Extract the [x, y] coordinate from the center of the cell holding the provided text.  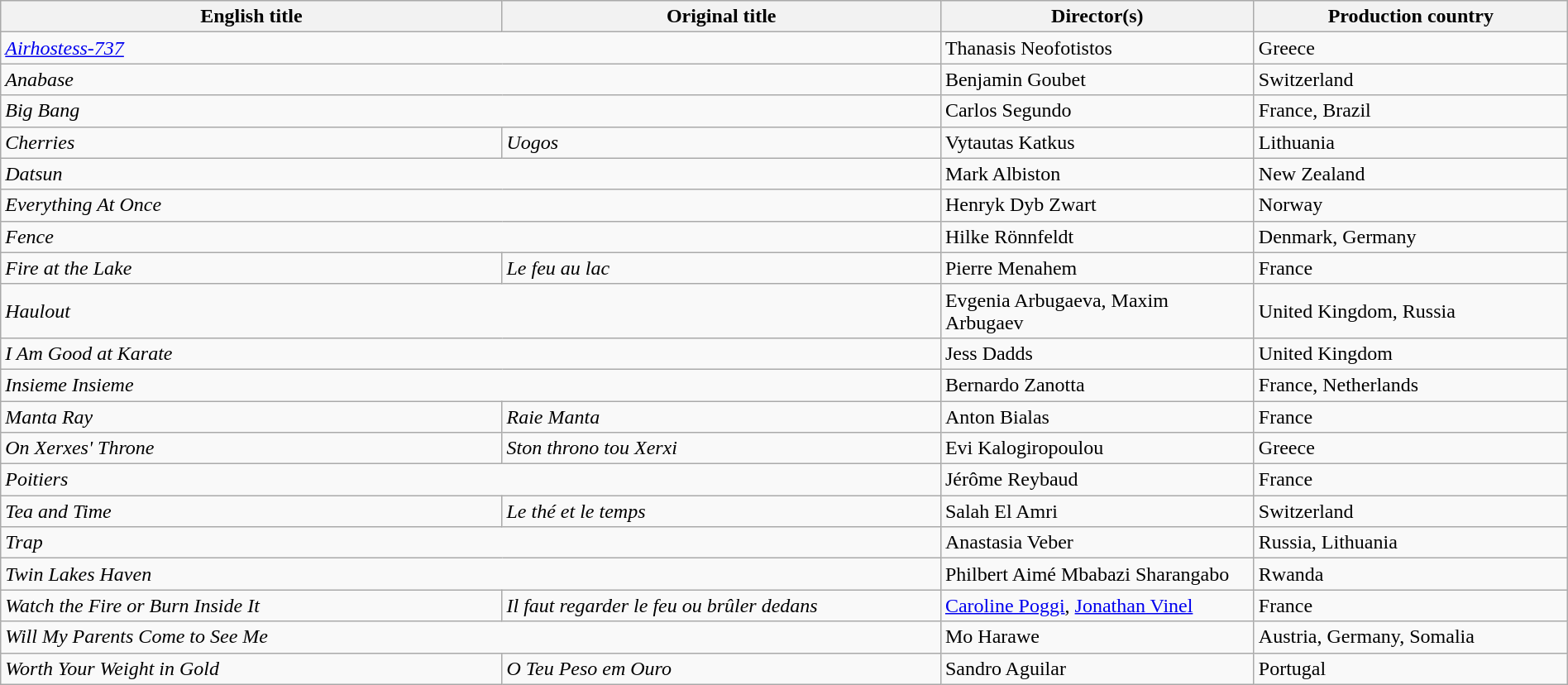
Vytautas Katkus [1097, 142]
Twin Lakes Haven [471, 574]
Cherries [251, 142]
Jérôme Reybaud [1097, 480]
Le thé et le temps [721, 511]
Airhostess-737 [471, 48]
France, Netherlands [1411, 385]
Russia, Lithuania [1411, 543]
Mo Harawe [1097, 637]
New Zealand [1411, 174]
Sandro Aguilar [1097, 668]
Watch the Fire or Burn Inside It [251, 606]
Will My Parents Come to See Me [471, 637]
Anabase [471, 79]
Hilke Rönnfeldt [1097, 237]
Il faut regarder le feu ou brûler dedans [721, 606]
On Xerxes' Throne [251, 448]
Norway [1411, 205]
Trap [471, 543]
Mark Albiston [1097, 174]
Salah El Amri [1097, 511]
Uogos [721, 142]
United Kingdom [1411, 353]
I Am Good at Karate [471, 353]
Evgenia Arbugaeva, Maxim Arbugaev [1097, 311]
Jess Dadds [1097, 353]
Caroline Poggi, Jonathan Vinel [1097, 606]
English title [251, 17]
Worth Your Weight in Gold [251, 668]
Insieme Insieme [471, 385]
United Kingdom, Russia [1411, 311]
Anton Bialas [1097, 416]
Le feu au lac [721, 268]
Thanasis Neofotistos [1097, 48]
Benjamin Goubet [1097, 79]
Portugal [1411, 668]
Bernardo Zanotta [1097, 385]
Ston throno tou Xerxi [721, 448]
O Teu Peso em Ouro [721, 668]
Henryk Dyb Zwart [1097, 205]
Pierre Menahem [1097, 268]
Rwanda [1411, 574]
Director(s) [1097, 17]
Fire at the Lake [251, 268]
Austria, Germany, Somalia [1411, 637]
Philbert Aimé Mbabazi Sharangabo [1097, 574]
Evi Kalogiropoulou [1097, 448]
Haulout [471, 311]
Manta Ray [251, 416]
Big Bang [471, 111]
France, Brazil [1411, 111]
Everything At Once [471, 205]
Carlos Segundo [1097, 111]
Denmark, Germany [1411, 237]
Anastasia Veber [1097, 543]
Raie Manta [721, 416]
Poitiers [471, 480]
Tea and Time [251, 511]
Datsun [471, 174]
Production country [1411, 17]
Fence [471, 237]
Lithuania [1411, 142]
Original title [721, 17]
